Search for the cell housing the specified text and yield its (x, y) center coordinate. 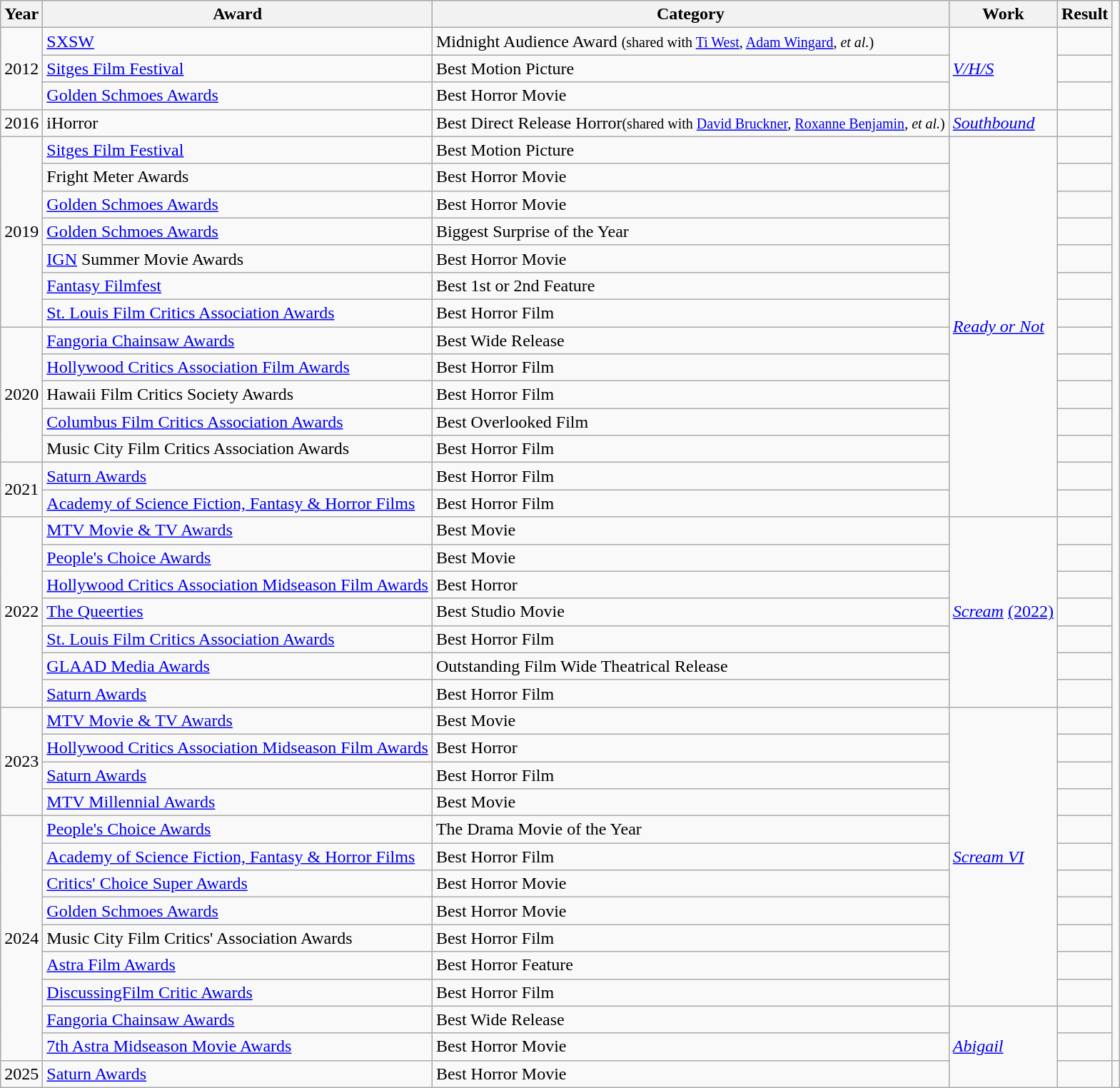
Critics' Choice Super Awards (238, 884)
Best Overlooked Film (690, 422)
Best Studio Movie (690, 612)
Fright Meter Awards (238, 177)
Hawaii Film Critics Society Awards (238, 395)
2024 (21, 938)
Award (238, 14)
2025 (21, 1074)
Midnight Audience Award (shared with Ti West, Adam Wingard, et al.) (690, 41)
2019 (21, 231)
The Drama Movie of the Year (690, 830)
Abigail (1003, 1047)
Best Horror Feature (690, 965)
The Queerties (238, 612)
Biggest Surprise of the Year (690, 231)
DiscussingFilm Critic Awards (238, 992)
IGN Summer Movie Awards (238, 258)
2020 (21, 395)
Category (690, 14)
2012 (21, 69)
2022 (21, 612)
Outstanding Film Wide Theatrical Release (690, 666)
Astra Film Awards (238, 965)
Fantasy Filmfest (238, 286)
GLAAD Media Awards (238, 666)
7th Astra Midseason Movie Awards (238, 1047)
2016 (21, 123)
2023 (21, 761)
Scream (2022) (1003, 612)
Ready or Not (1003, 327)
2021 (21, 490)
Result (1084, 14)
Columbus Film Critics Association Awards (238, 422)
Hollywood Critics Association Film Awards (238, 368)
Year (21, 14)
Music City Film Critics Association Awards (238, 449)
SXSW (238, 41)
V/H/S (1003, 69)
Work (1003, 14)
MTV Millennial Awards (238, 802)
Music City Film Critics' Association Awards (238, 938)
Scream VI (1003, 857)
Southbound (1003, 123)
Best 1st or 2nd Feature (690, 286)
Best Direct Release Horror(shared with David Bruckner, Roxanne Benjamin, et al.) (690, 123)
iHorror (238, 123)
